Return (x, y) of the center of cell containing provided text 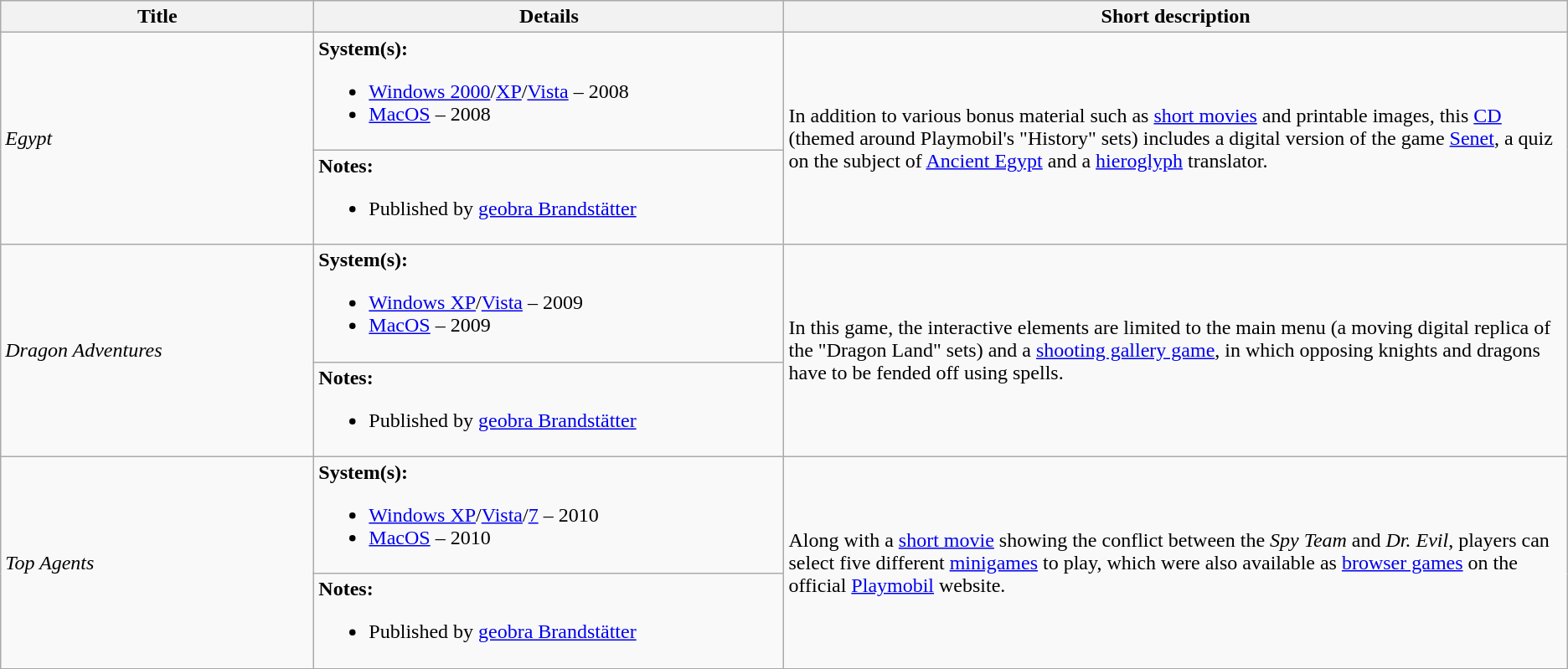
System(s):Windows 2000/XP/Vista – 2008MacOS – 2008 (549, 91)
Title (157, 17)
Egypt (157, 139)
System(s):Windows XP/Vista/7 – 2010MacOS – 2010 (549, 515)
Top Agents (157, 563)
Short description (1176, 17)
System(s):Windows XP/Vista – 2009MacOS – 2009 (549, 303)
Details (549, 17)
Dragon Adventures (157, 350)
